Capture the cell that displays the provided text and extract its [x, y] central coordinate. 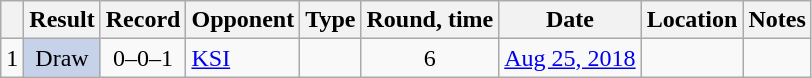
0–0–1 [143, 58]
Aug 25, 2018 [570, 58]
1 [12, 58]
KSI [243, 58]
Result [62, 20]
Type [330, 20]
Date [570, 20]
Location [692, 20]
6 [430, 58]
Draw [62, 58]
Notes [777, 20]
Round, time [430, 20]
Record [143, 20]
Opponent [243, 20]
